Return (X, Y) of the center of cell containing provided text 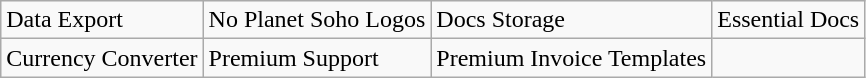
Premium Support (317, 58)
Data Export (102, 20)
No Planet Soho Logos (317, 20)
Currency Converter (102, 58)
Docs Storage (572, 20)
Essential Docs (788, 20)
Premium Invoice Templates (572, 58)
